Capture the cell that displays the provided text and extract its (x, y) central coordinate. 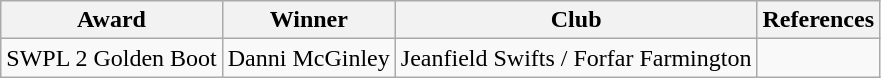
Award (112, 20)
Club (576, 20)
Jeanfield Swifts / Forfar Farmington (576, 58)
SWPL 2 Golden Boot (112, 58)
Winner (308, 20)
Danni McGinley (308, 58)
References (818, 20)
